Identify which cell holds the provided text, then report its (X, Y) central coordinate. 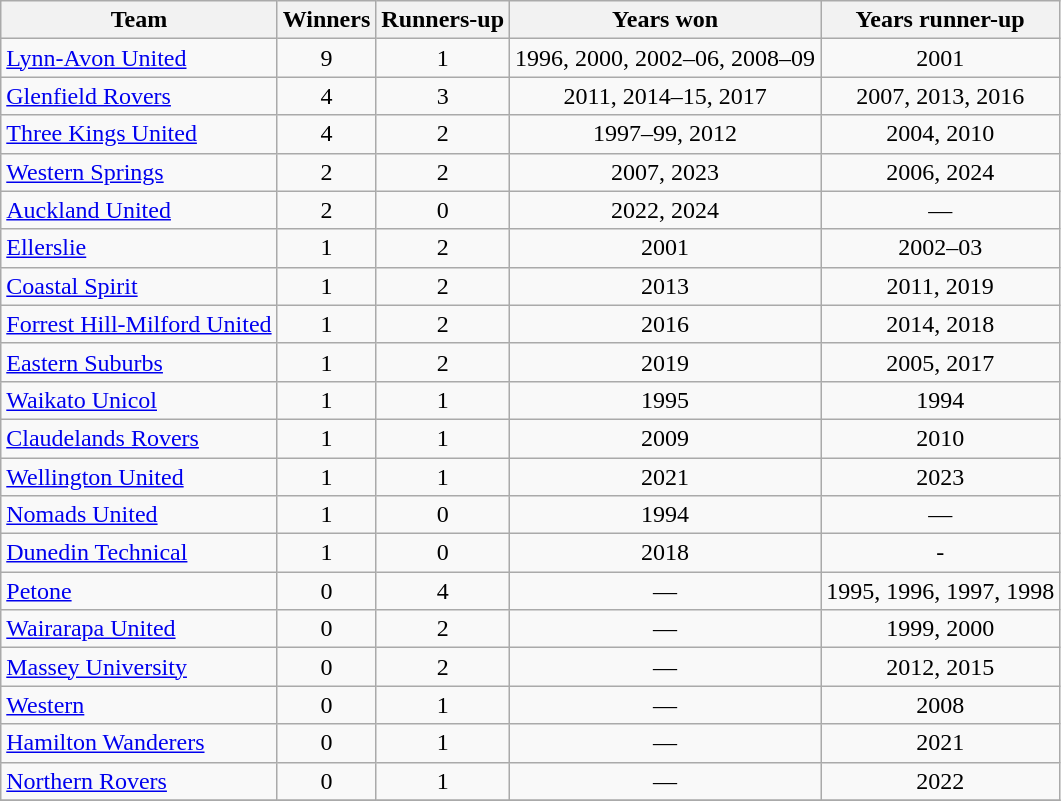
Dunedin Technical (139, 553)
2018 (666, 553)
3 (443, 96)
2010 (940, 438)
Lynn-Avon United (139, 58)
2011, 2014–15, 2017 (666, 96)
2014, 2018 (940, 324)
Ellerslie (139, 248)
Years won (666, 20)
2019 (666, 362)
1997–99, 2012 (666, 134)
2002–03 (940, 248)
Western (139, 705)
2007, 2013, 2016 (940, 96)
Nomads United (139, 515)
Wairarapa United (139, 629)
Auckland United (139, 210)
Claudelands Rovers (139, 438)
Glenfield Rovers (139, 96)
Years runner-up (940, 20)
2005, 2017 (940, 362)
2007, 2023 (666, 172)
Western Springs (139, 172)
2008 (940, 705)
2016 (666, 324)
2006, 2024 (940, 172)
2004, 2010 (940, 134)
2022, 2024 (666, 210)
Petone (139, 591)
2013 (666, 286)
Wellington United (139, 477)
Forrest Hill-Milford United (139, 324)
1996, 2000, 2002–06, 2008–09 (666, 58)
1995 (666, 400)
Coastal Spirit (139, 286)
Three Kings United (139, 134)
Eastern Suburbs (139, 362)
Hamilton Wanderers (139, 743)
2011, 2019 (940, 286)
Runners-up (443, 20)
1999, 2000 (940, 629)
- (940, 553)
Winners (326, 20)
2023 (940, 477)
9 (326, 58)
Northern Rovers (139, 781)
Team (139, 20)
2012, 2015 (940, 667)
2009 (666, 438)
Massey University (139, 667)
Waikato Unicol (139, 400)
1995, 1996, 1997, 1998 (940, 591)
2022 (940, 781)
